Scan for the cell matching the given text and deliver its (X, Y) coordinate at center. 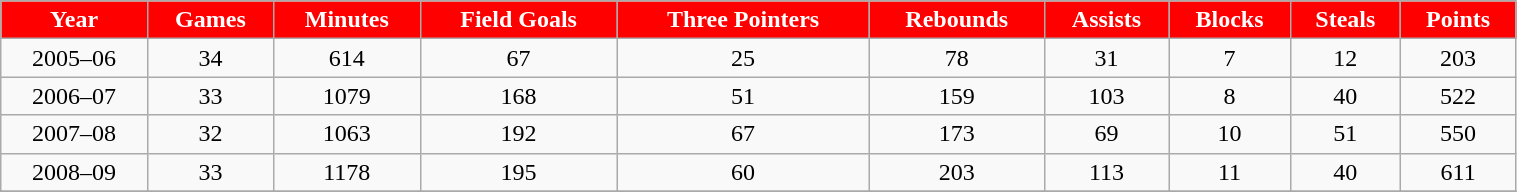
69 (1106, 134)
168 (518, 96)
2006–07 (74, 96)
173 (957, 134)
611 (1458, 172)
25 (743, 58)
Field Goals (518, 20)
Games (210, 20)
Assists (1106, 20)
103 (1106, 96)
11 (1230, 172)
Rebounds (957, 20)
2008–09 (74, 172)
113 (1106, 172)
60 (743, 172)
Minutes (346, 20)
34 (210, 58)
614 (346, 58)
Steals (1345, 20)
1079 (346, 96)
Blocks (1230, 20)
550 (1458, 134)
7 (1230, 58)
Points (1458, 20)
522 (1458, 96)
1063 (346, 134)
8 (1230, 96)
2007–08 (74, 134)
Year (74, 20)
192 (518, 134)
Three Pointers (743, 20)
1178 (346, 172)
32 (210, 134)
31 (1106, 58)
78 (957, 58)
195 (518, 172)
159 (957, 96)
2005–06 (74, 58)
12 (1345, 58)
10 (1230, 134)
